Return (X, Y) of the center of cell containing provided text 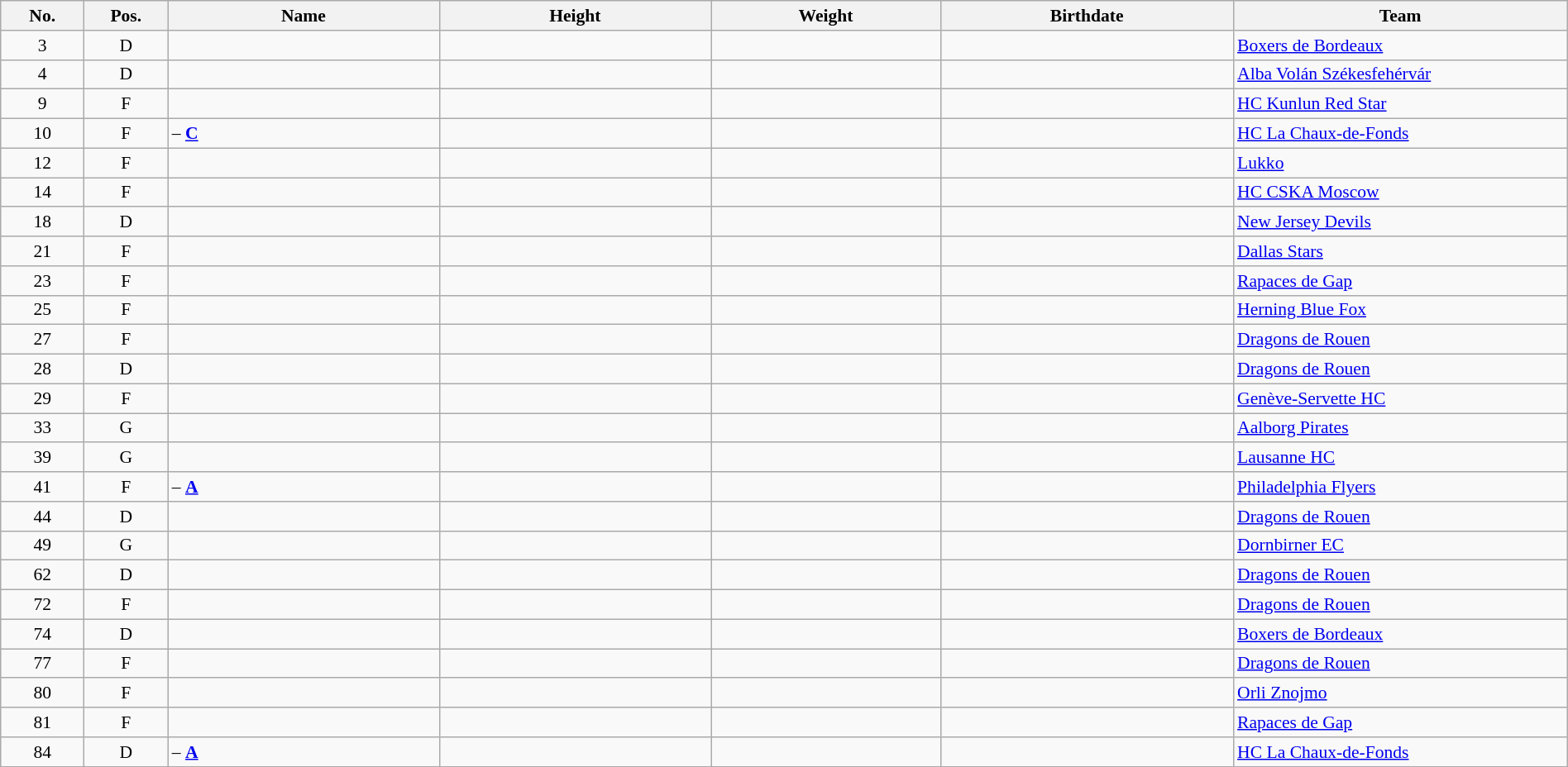
3 (43, 45)
25 (43, 310)
81 (43, 722)
29 (43, 398)
Height (575, 16)
Herning Blue Fox (1400, 310)
44 (43, 517)
18 (43, 222)
49 (43, 545)
80 (43, 693)
Genève-Servette HC (1400, 398)
HC CSKA Moscow (1400, 193)
33 (43, 428)
23 (43, 281)
Alba Volán Székesfehérvár (1400, 74)
Philadelphia Flyers (1400, 487)
Pos. (126, 16)
39 (43, 458)
4 (43, 74)
10 (43, 134)
Team (1400, 16)
21 (43, 251)
HC Kunlun Red Star (1400, 104)
New Jersey Devils (1400, 222)
Lukko (1400, 163)
28 (43, 369)
Birthdate (1087, 16)
Lausanne HC (1400, 458)
Dornbirner EC (1400, 545)
12 (43, 163)
9 (43, 104)
Dallas Stars (1400, 251)
No. (43, 16)
– C (304, 134)
Weight (826, 16)
41 (43, 487)
Orli Znojmo (1400, 693)
Name (304, 16)
27 (43, 340)
74 (43, 634)
62 (43, 575)
77 (43, 664)
14 (43, 193)
Aalborg Pirates (1400, 428)
72 (43, 605)
84 (43, 752)
